Extract the (x, y) coordinate from the center of the cell holding the provided text.  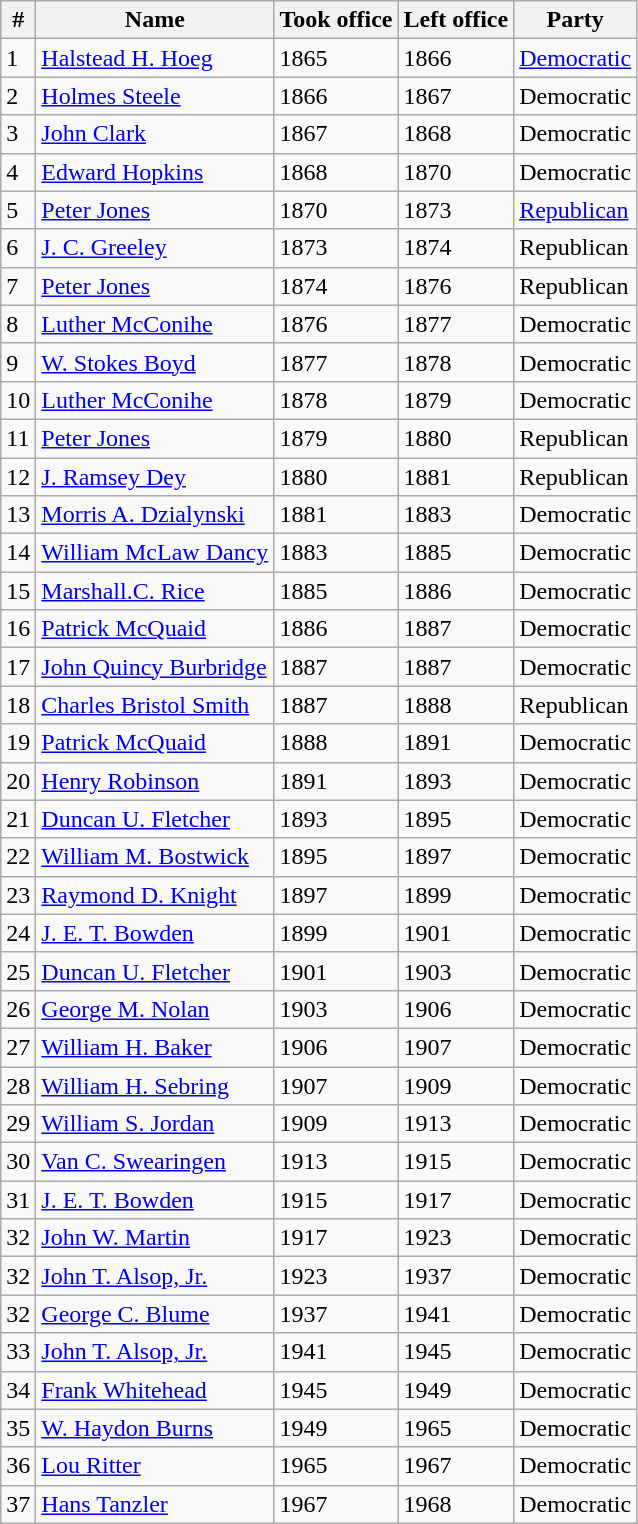
Holmes Steele (155, 96)
36 (18, 1466)
W. Haydon Burns (155, 1428)
Charles Bristol Smith (155, 705)
5 (18, 210)
Lou Ritter (155, 1466)
27 (18, 1047)
8 (18, 324)
1 (18, 58)
28 (18, 1085)
Henry Robinson (155, 781)
William S. Jordan (155, 1124)
30 (18, 1162)
Raymond D. Knight (155, 895)
Frank Whitehead (155, 1390)
35 (18, 1428)
7 (18, 286)
3 (18, 134)
6 (18, 248)
Name (155, 20)
1865 (336, 58)
1968 (456, 1504)
Hans Tanzler (155, 1504)
John Quincy Burbridge (155, 667)
Halstead H. Hoeg (155, 58)
Party (576, 20)
John W. Martin (155, 1238)
Marshall.C. Rice (155, 591)
William H. Baker (155, 1047)
4 (18, 172)
18 (18, 705)
J. C. Greeley (155, 248)
William M. Bostwick (155, 857)
20 (18, 781)
29 (18, 1124)
31 (18, 1200)
24 (18, 933)
John Clark (155, 134)
Left office (456, 20)
17 (18, 667)
Morris A. Dzialynski (155, 515)
16 (18, 629)
15 (18, 591)
Van C. Swearingen (155, 1162)
9 (18, 362)
33 (18, 1352)
William McLaw Dancy (155, 553)
George M. Nolan (155, 1009)
J. Ramsey Dey (155, 477)
George C. Blume (155, 1314)
21 (18, 819)
Took office (336, 20)
2 (18, 96)
22 (18, 857)
11 (18, 438)
12 (18, 477)
W. Stokes Boyd (155, 362)
34 (18, 1390)
William H. Sebring (155, 1085)
25 (18, 971)
Edward Hopkins (155, 172)
14 (18, 553)
26 (18, 1009)
37 (18, 1504)
13 (18, 515)
19 (18, 743)
# (18, 20)
10 (18, 400)
23 (18, 895)
